Identify which cell holds the provided text, then report its [x, y] central coordinate. 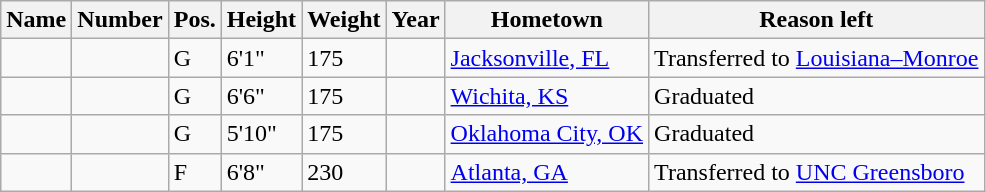
Transferred to Louisiana–Monroe [816, 58]
5'10" [261, 134]
Jacksonville, FL [546, 58]
Atlanta, GA [546, 172]
6'8" [261, 172]
Number [120, 20]
Year [416, 20]
6'1" [261, 58]
F [194, 172]
Transferred to UNC Greensboro [816, 172]
Oklahoma City, OK [546, 134]
230 [344, 172]
6'6" [261, 96]
Wichita, KS [546, 96]
Weight [344, 20]
Height [261, 20]
Hometown [546, 20]
Reason left [816, 20]
Name [36, 20]
Pos. [194, 20]
